Scan for the cell matching the given text and deliver its (x, y) coordinate at center. 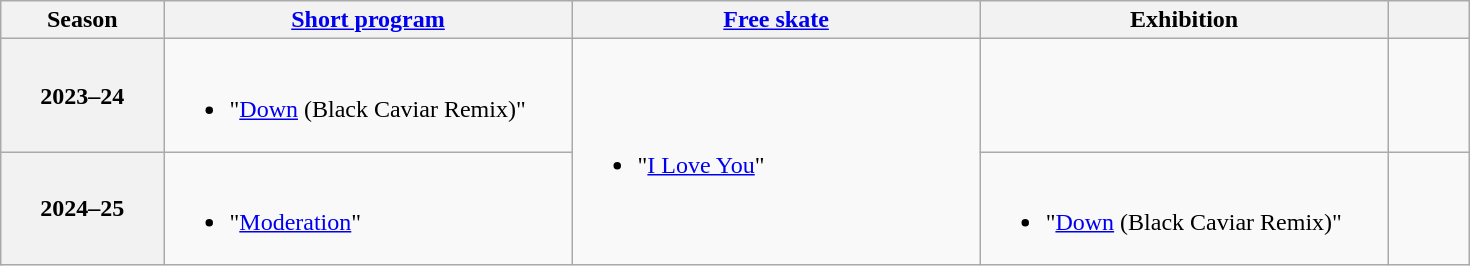
"I Love You" (776, 152)
Exhibition (1184, 20)
Short program (368, 20)
2023–24 (82, 96)
"Moderation" (368, 208)
Free skate (776, 20)
Season (82, 20)
2024–25 (82, 208)
